Scan for the cell matching the given text and deliver its [x, y] coordinate at center. 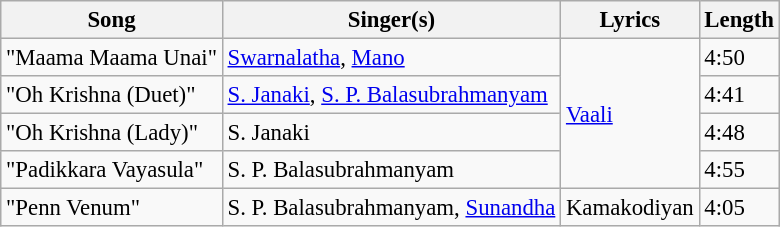
Lyrics [630, 20]
S. P. Balasubrahmanyam, Sunandha [391, 208]
4:41 [739, 95]
4:55 [739, 170]
S. P. Balasubrahmanyam [391, 170]
"Maama Maama Unai" [112, 58]
"Padikkara Vayasula" [112, 170]
Song [112, 20]
Length [739, 20]
4:50 [739, 58]
"Oh Krishna (Lady)" [112, 133]
"Penn Venum" [112, 208]
4:48 [739, 133]
4:05 [739, 208]
"Oh Krishna (Duet)" [112, 95]
S. Janaki, S. P. Balasubrahmanyam [391, 95]
Kamakodiyan [630, 208]
Singer(s) [391, 20]
S. Janaki [391, 133]
Swarnalatha, Mano [391, 58]
Vaali [630, 114]
